Capture the cell that displays the provided text and extract its [X, Y] central coordinate. 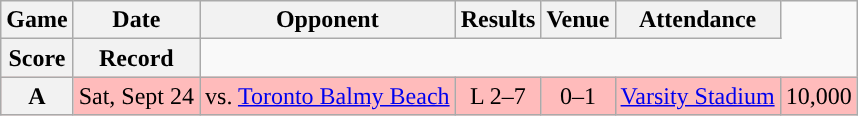
vs. Toronto Balmy Beach [328, 96]
Date [136, 20]
Score [37, 58]
Record [136, 58]
L 2–7 [498, 96]
A [37, 96]
Sat, Sept 24 [136, 96]
Venue [578, 20]
10,000 [818, 96]
Game [37, 20]
Opponent [328, 20]
Varsity Stadium [698, 96]
Results [498, 20]
0–1 [578, 96]
Attendance [698, 20]
